From the cell containing the given text, extract its center point as [x, y] coordinate. 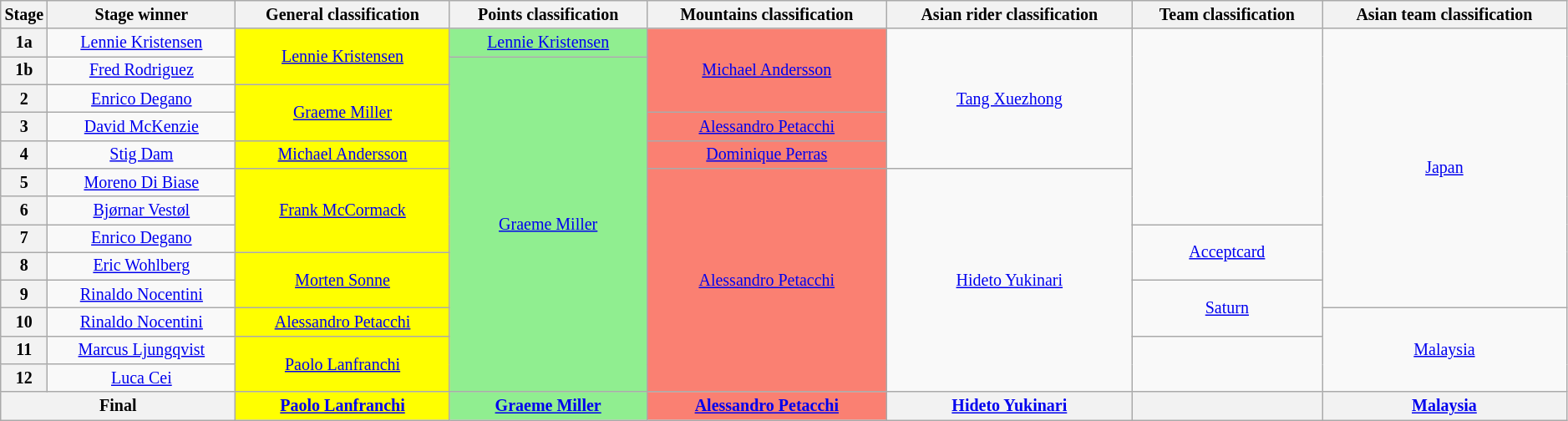
Moreno Di Biase [142, 182]
9 [24, 294]
10 [24, 322]
Stage winner [142, 15]
1a [24, 43]
2 [24, 99]
7 [24, 239]
David McKenzie [142, 127]
Morten Sonne [343, 281]
6 [24, 210]
Team classification [1226, 15]
Acceptcard [1226, 252]
Bjørnar Vestøl [142, 210]
Tang Xuezhong [1010, 99]
Asian rider classification [1010, 15]
Luca Cei [142, 378]
5 [24, 182]
Eric Wohlberg [142, 266]
4 [24, 154]
Frank McCormack [343, 210]
Stage [24, 15]
12 [24, 378]
Final [119, 406]
Points classification [548, 15]
Dominique Perras [767, 154]
Japan [1445, 169]
Asian team classification [1445, 15]
1b [24, 70]
3 [24, 127]
General classification [343, 15]
8 [24, 266]
11 [24, 351]
Saturn [1226, 309]
Stig Dam [142, 154]
Fred Rodriguez [142, 70]
Marcus Ljungqvist [142, 351]
Mountains classification [767, 15]
